Search for the cell housing the specified text and yield its (X, Y) center coordinate. 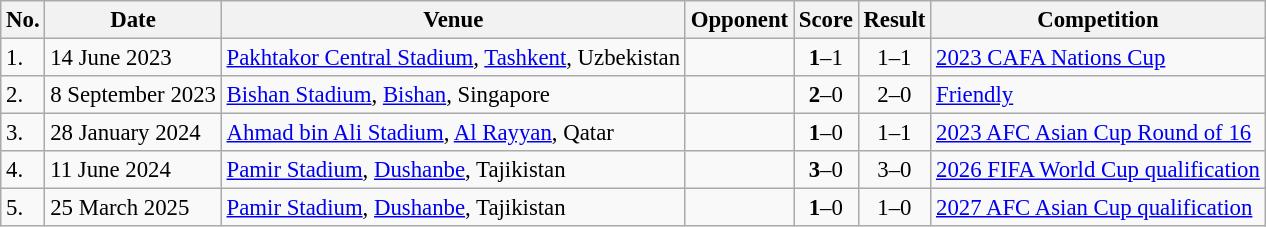
2. (23, 95)
No. (23, 20)
Score (826, 20)
4. (23, 170)
Date (133, 20)
Venue (453, 20)
Pakhtakor Central Stadium, Tashkent, Uzbekistan (453, 58)
2027 AFC Asian Cup qualification (1098, 208)
Opponent (739, 20)
14 June 2023 (133, 58)
Ahmad bin Ali Stadium, Al Rayyan, Qatar (453, 133)
5. (23, 208)
2026 FIFA World Cup qualification (1098, 170)
3. (23, 133)
Competition (1098, 20)
2023 AFC Asian Cup Round of 16 (1098, 133)
Result (894, 20)
25 March 2025 (133, 208)
28 January 2024 (133, 133)
1. (23, 58)
Bishan Stadium, Bishan, Singapore (453, 95)
11 June 2024 (133, 170)
Friendly (1098, 95)
8 September 2023 (133, 95)
2023 CAFA Nations Cup (1098, 58)
